Return [X, Y] of the center of cell containing provided text 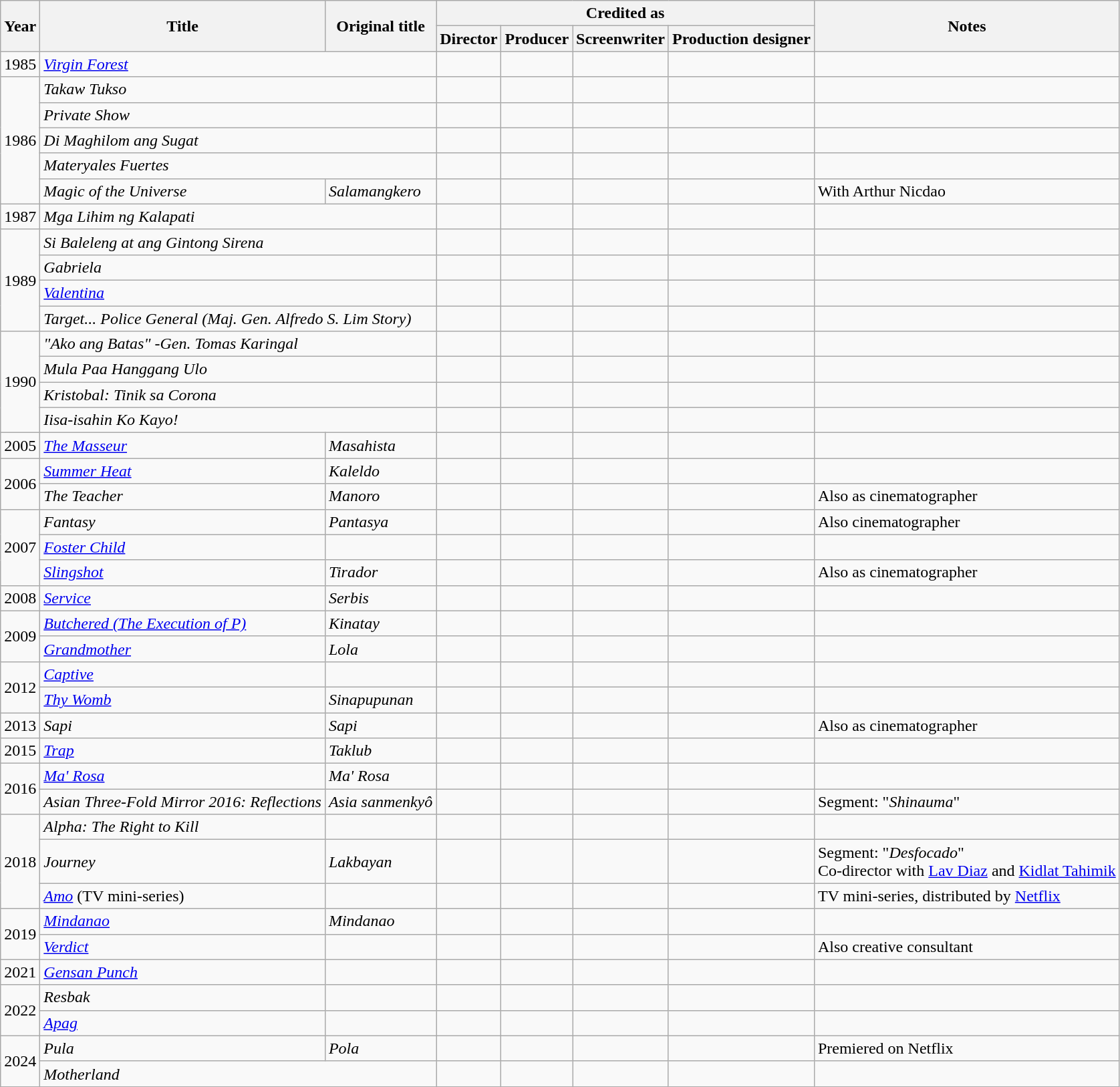
Service [183, 598]
TV mini-series, distributed by Netflix [966, 896]
Amo (TV mini-series) [183, 896]
Kaleldo [380, 471]
2013 [20, 725]
Iisa-isahin Ko Kayo! [238, 420]
Salamangkero [380, 191]
Grandmother [183, 649]
2009 [20, 636]
2018 [20, 862]
Mga Lihim ng Kalapati [238, 216]
2019 [20, 934]
Sinapupunan [380, 700]
Asia sanmenkyô [380, 802]
Virgin Forest [238, 64]
1989 [20, 280]
Producer [537, 39]
Segment: "Desfocado"Co-director with Lav Diaz and Kidlat Tahimik [966, 862]
Kristobal: Tinik sa Corona [238, 395]
Manoro [380, 496]
Thy Womb [183, 700]
Foster Child [183, 547]
Private Show [238, 115]
2012 [20, 687]
Tirador [380, 573]
2005 [20, 446]
Butchered (The Execution of P) [183, 623]
The Teacher [183, 496]
With Arthur Nicdao [966, 191]
2024 [20, 1061]
Slingshot [183, 573]
Title [183, 26]
Pantasya [380, 522]
Pula [183, 1048]
Notes [966, 26]
Pola [380, 1048]
Takaw Tukso [238, 90]
Magic of the Universe [183, 191]
Mula Paa Hanggang Ulo [238, 369]
Lakbayan [380, 862]
Serbis [380, 598]
Director [469, 39]
Materyales Fuertes [238, 166]
Taklub [380, 751]
Apag [183, 1023]
2007 [20, 547]
Premiered on Netflix [966, 1048]
"Ako ang Batas" -Gen. Tomas Karingal [238, 344]
2006 [20, 484]
Si Baleleng at ang Gintong Sirena [238, 242]
2015 [20, 751]
Also creative consultant [966, 947]
Trap [183, 751]
1990 [20, 382]
Alpha: The Right to Kill [183, 827]
Asian Three-Fold Mirror 2016: Reflections [183, 802]
Resbak [183, 997]
The Masseur [183, 446]
Verdict [183, 947]
2008 [20, 598]
Lola [380, 649]
Credited as [625, 13]
2021 [20, 972]
2022 [20, 1010]
Gabriela [238, 267]
Segment: "Shinauma" [966, 802]
Year [20, 26]
Valentina [238, 293]
Kinatay [380, 623]
Target... Police General (Maj. Gen. Alfredo S. Lim Story) [238, 319]
1987 [20, 216]
Journey [183, 862]
Fantasy [183, 522]
Captive [183, 674]
2016 [20, 789]
Di Maghilom ang Sugat [238, 140]
Original title [380, 26]
Motherland [238, 1074]
1986 [20, 140]
Also cinematographer [966, 522]
Screenwriter [621, 39]
1985 [20, 64]
Masahista [380, 446]
Gensan Punch [183, 972]
Production designer [741, 39]
Summer Heat [183, 471]
